Return the (X, Y) coordinate for the center point of the cell that contains the specified text.  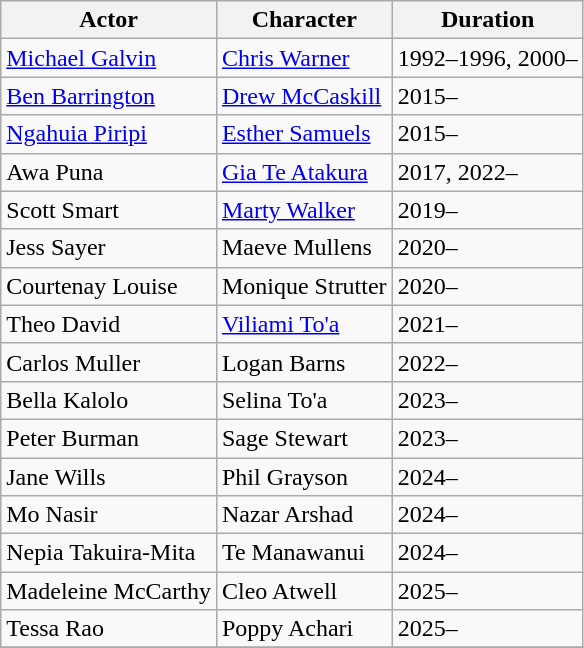
Jess Sayer (109, 248)
Jane Wills (109, 477)
Chris Warner (304, 58)
Selina To'a (304, 400)
Monique Strutter (304, 286)
2019– (488, 210)
2022– (488, 362)
Awa Puna (109, 172)
Marty Walker (304, 210)
Character (304, 20)
Drew McCaskill (304, 96)
Bella Kalolo (109, 400)
Scott Smart (109, 210)
2017, 2022– (488, 172)
Esther Samuels (304, 134)
Maeve Mullens (304, 248)
Logan Barns (304, 362)
Sage Stewart (304, 438)
Nepia Takuira-Mita (109, 553)
Madeleine McCarthy (109, 591)
Theo David (109, 324)
Mo Nasir (109, 515)
Duration (488, 20)
Michael Galvin (109, 58)
Te Manawanui (304, 553)
Tessa Rao (109, 629)
2021– (488, 324)
Cleo Atwell (304, 591)
Carlos Muller (109, 362)
Actor (109, 20)
Nazar Arshad (304, 515)
Ngahuia Piripi (109, 134)
Courtenay Louise (109, 286)
Peter Burman (109, 438)
Phil Grayson (304, 477)
Viliami To'a (304, 324)
1992–1996, 2000– (488, 58)
Poppy Achari (304, 629)
Gia Te Atakura (304, 172)
Ben Barrington (109, 96)
